Return the (x, y) coordinate for the center point of the cell that contains the specified text.  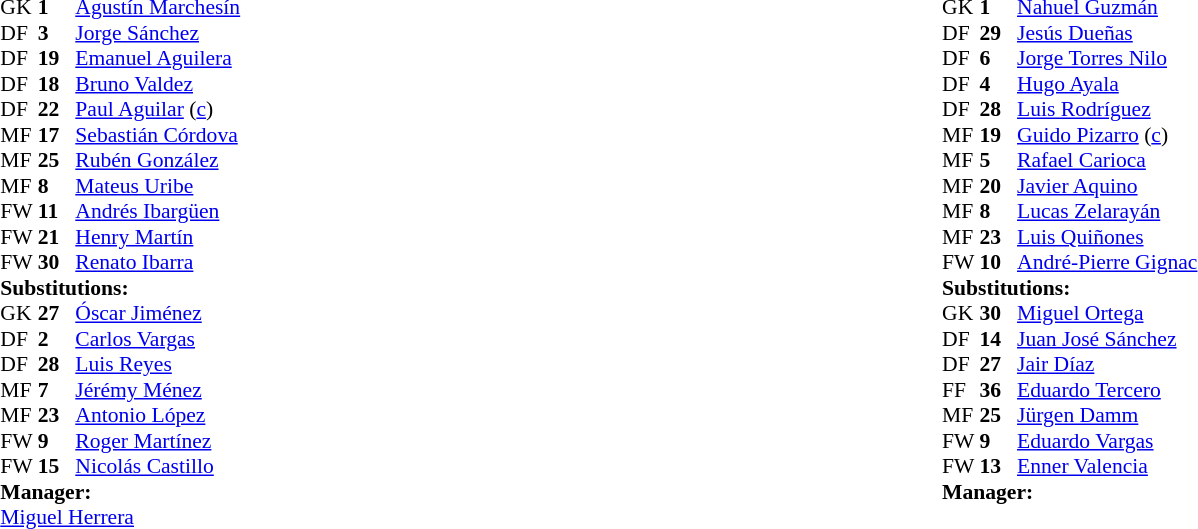
22 (57, 109)
4 (999, 84)
Miguel Ortega (1107, 313)
2 (57, 339)
Mateus Uribe (158, 186)
Paul Aguilar (c) (158, 109)
Eduardo Tercero (1107, 390)
Jesús Dueñas (1107, 33)
6 (999, 59)
13 (999, 467)
20 (999, 186)
Javier Aquino (1107, 186)
21 (57, 237)
14 (999, 339)
Juan José Sánchez (1107, 339)
11 (57, 211)
Bruno Valdez (158, 84)
17 (57, 135)
Rafael Carioca (1107, 161)
Jürgen Damm (1107, 415)
Sebastián Córdova (158, 135)
15 (57, 467)
3 (57, 33)
Enner Valencia (1107, 467)
Nicolás Castillo (158, 467)
5 (999, 161)
18 (57, 84)
Óscar Jiménez (158, 313)
Rubén González (158, 161)
Hugo Ayala (1107, 84)
Carlos Vargas (158, 339)
36 (999, 390)
Renato Ibarra (158, 263)
Jorge Torres Nilo (1107, 59)
André-Pierre Gignac (1107, 263)
29 (999, 33)
Jair Díaz (1107, 365)
10 (999, 263)
Roger Martínez (158, 441)
Andrés Ibargüen (158, 211)
7 (57, 390)
Antonio López (158, 415)
Henry Martín (158, 237)
Luis Quiñones (1107, 237)
Jérémy Ménez (158, 390)
Lucas Zelarayán (1107, 211)
Eduardo Vargas (1107, 441)
Luis Reyes (158, 365)
Jorge Sánchez (158, 33)
FF (961, 390)
Emanuel Aguilera (158, 59)
Guido Pizarro (c) (1107, 135)
Luis Rodríguez (1107, 109)
